Pinpoint the cell where the given text exists, returning its (X, Y) midpoint coordinate. 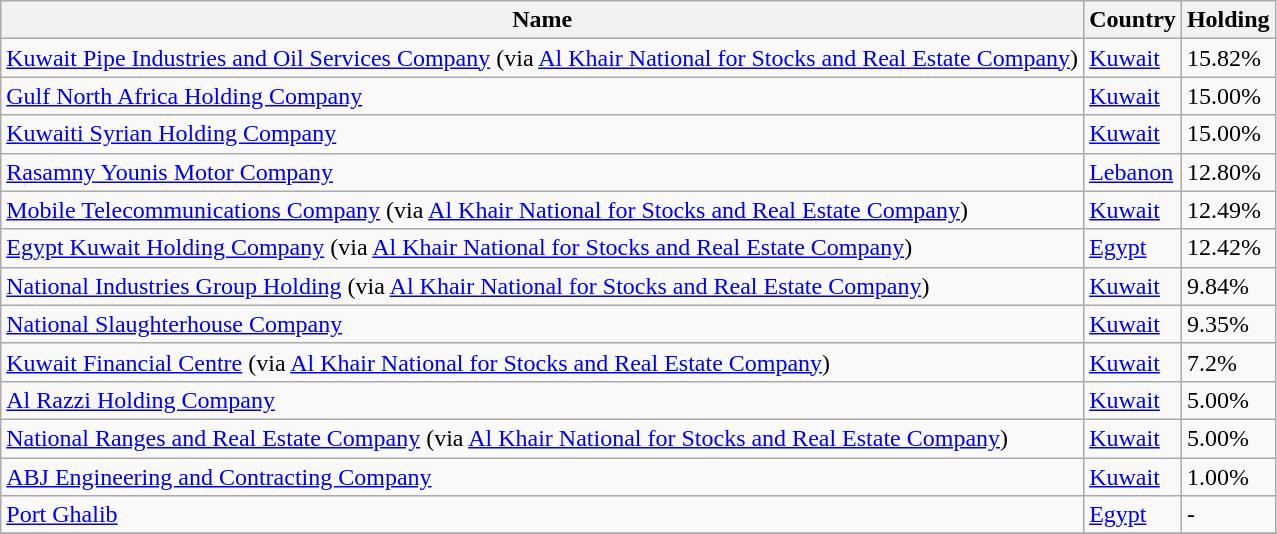
7.2% (1228, 362)
Rasamny Younis Motor Company (542, 172)
9.84% (1228, 286)
Mobile Telecommunications Company (via Al Khair National for Stocks and Real Estate Company) (542, 210)
Al Razzi Holding Company (542, 400)
Country (1133, 20)
Gulf North Africa Holding Company (542, 96)
National Slaughterhouse Company (542, 324)
Lebanon (1133, 172)
Kuwaiti Syrian Holding Company (542, 134)
12.80% (1228, 172)
Holding (1228, 20)
12.49% (1228, 210)
Kuwait Pipe Industries and Oil Services Company (via Al Khair National for Stocks and Real Estate Company) (542, 58)
Name (542, 20)
1.00% (1228, 477)
- (1228, 515)
National Ranges and Real Estate Company (via Al Khair National for Stocks and Real Estate Company) (542, 438)
15.82% (1228, 58)
Port Ghalib (542, 515)
9.35% (1228, 324)
ABJ Engineering and Contracting Company (542, 477)
Kuwait Financial Centre (via Al Khair National for Stocks and Real Estate Company) (542, 362)
12.42% (1228, 248)
National Industries Group Holding (via Al Khair National for Stocks and Real Estate Company) (542, 286)
Egypt Kuwait Holding Company (via Al Khair National for Stocks and Real Estate Company) (542, 248)
